Identify which cell holds the provided text, then report its (X, Y) central coordinate. 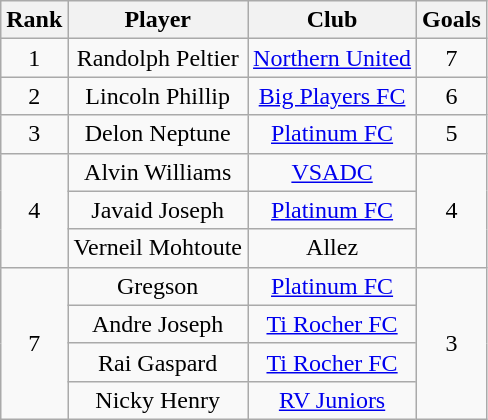
2 (34, 96)
Delon Neptune (158, 134)
Club (332, 20)
Big Players FC (332, 96)
Goals (452, 20)
Nicky Henry (158, 400)
Lincoln Phillip (158, 96)
Rank (34, 20)
1 (34, 58)
VSADC (332, 172)
Gregson (158, 286)
Verneil Mohtoute (158, 248)
Alvin Williams (158, 172)
Javaid Joseph (158, 210)
Randolph Peltier (158, 58)
Rai Gaspard (158, 362)
Player (158, 20)
Allez (332, 248)
Andre Joseph (158, 324)
5 (452, 134)
Northern United (332, 58)
RV Juniors (332, 400)
6 (452, 96)
